Locate the cell with the specified text and output its (x, y) center coordinate. 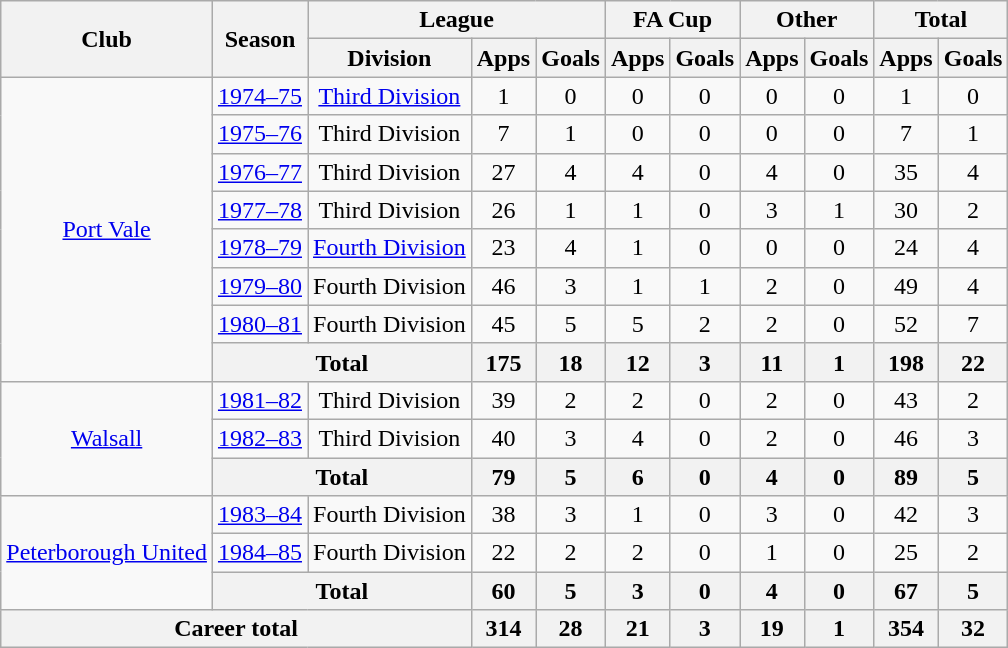
1983–84 (260, 515)
35 (906, 172)
1982–83 (260, 438)
26 (503, 210)
198 (906, 362)
1976–77 (260, 172)
1980–81 (260, 324)
27 (503, 172)
11 (772, 362)
21 (637, 629)
1981–82 (260, 400)
23 (503, 248)
Walsall (107, 438)
1975–76 (260, 134)
Peterborough United (107, 553)
32 (973, 629)
38 (503, 515)
Club (107, 39)
354 (906, 629)
1977–78 (260, 210)
314 (503, 629)
1984–85 (260, 553)
45 (503, 324)
19 (772, 629)
6 (637, 477)
Port Vale (107, 229)
42 (906, 515)
1978–79 (260, 248)
43 (906, 400)
FA Cup (672, 20)
89 (906, 477)
60 (503, 591)
12 (637, 362)
Career total (236, 629)
League (457, 20)
24 (906, 248)
30 (906, 210)
Season (260, 39)
1979–80 (260, 286)
39 (503, 400)
175 (503, 362)
52 (906, 324)
Other (807, 20)
Division (390, 58)
79 (503, 477)
18 (571, 362)
67 (906, 591)
40 (503, 438)
25 (906, 553)
49 (906, 286)
28 (571, 629)
1974–75 (260, 96)
